Scan for the cell matching the given text and deliver its (x, y) coordinate at center. 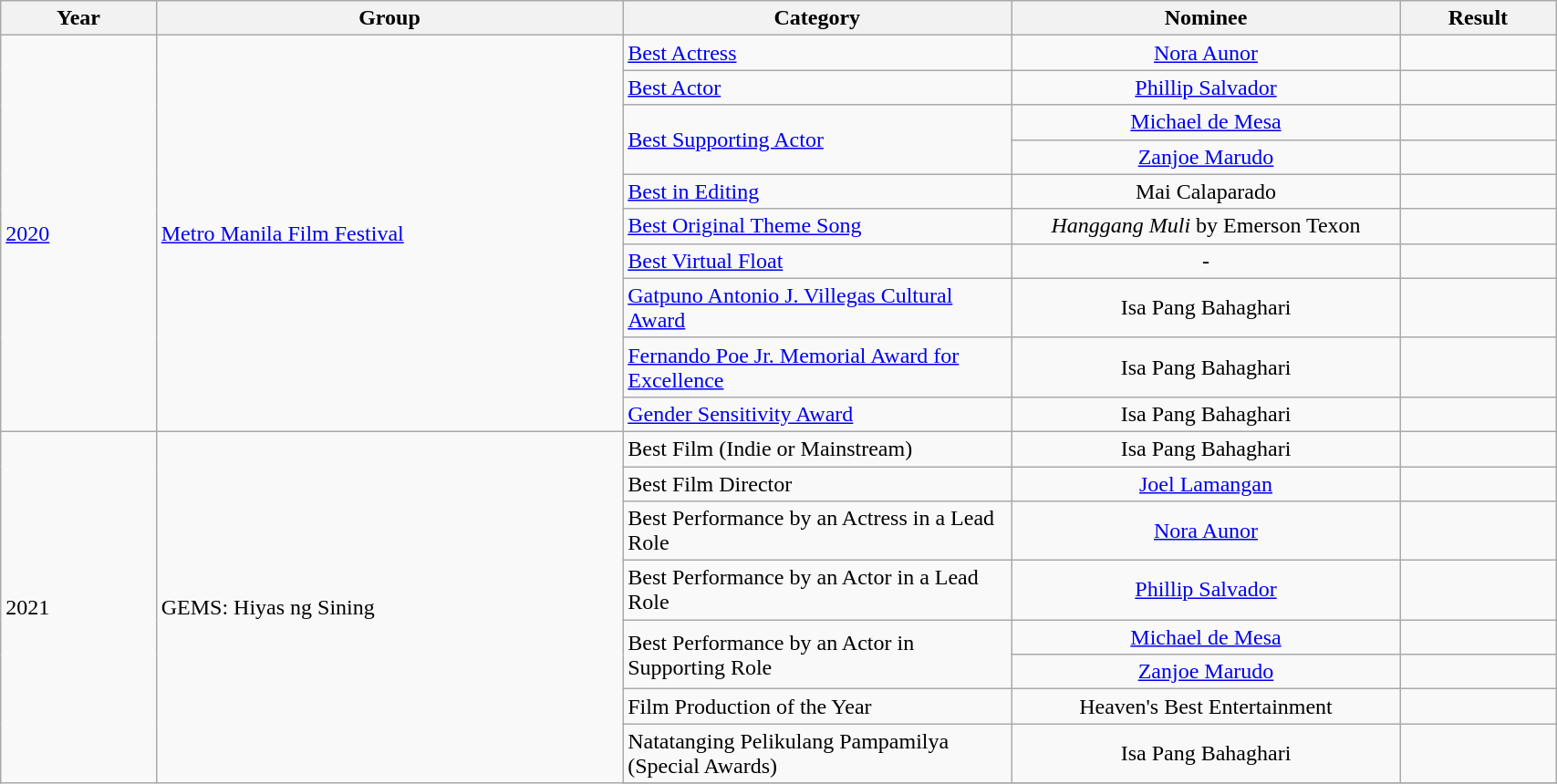
Category (817, 18)
Gatpuno Antonio J. Villegas Cultural Award (817, 308)
Best Original Theme Song (817, 226)
Fernando Poe Jr. Memorial Award for Excellence (817, 366)
Best Film Director (817, 484)
Metro Manila Film Festival (389, 233)
2020 (78, 233)
Hanggang Muli by Emerson Texon (1206, 226)
Best Supporting Actor (817, 139)
Film Production of the Year (817, 707)
Best Actress (817, 53)
Year (78, 18)
Group (389, 18)
Best in Editing (817, 191)
Best Virtual Float (817, 261)
Best Performance by an Actress in a Lead Role (817, 531)
GEMS: Hiyas ng Sining (389, 607)
Gender Sensitivity Award (817, 414)
Best Performance by an Actor in Supporting Role (817, 655)
Joel Lamangan (1206, 484)
Best Film (Indie or Mainstream) (817, 449)
Mai Calaparado (1206, 191)
2021 (78, 607)
Best Performance by an Actor in a Lead Role (817, 591)
Heaven's Best Entertainment (1206, 707)
Result (1478, 18)
Nominee (1206, 18)
Best Actor (817, 88)
- (1206, 261)
Natatanging Pelikulang Pampamilya (Special Awards) (817, 753)
